For the text-containing cell, return its midpoint in [x, y] coordinate format. 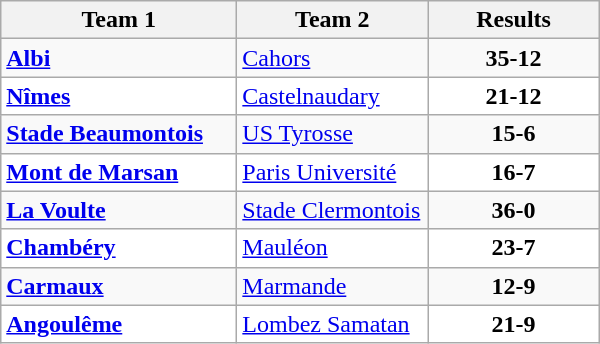
36-0 [514, 210]
Carmaux [119, 286]
Paris Université [332, 172]
Stade Beaumontois [119, 134]
Results [514, 20]
Cahors [332, 58]
16-7 [514, 172]
Nîmes [119, 96]
Castelnaudary [332, 96]
15-6 [514, 134]
Albi [119, 58]
21-9 [514, 324]
Angoulême [119, 324]
Lombez Samatan [332, 324]
Mont de Marsan [119, 172]
Team 2 [332, 20]
Marmande [332, 286]
Mauléon [332, 248]
23-7 [514, 248]
35-12 [514, 58]
Team 1 [119, 20]
La Voulte [119, 210]
Stade Clermontois [332, 210]
21-12 [514, 96]
12-9 [514, 286]
US Tyrosse [332, 134]
Chambéry [119, 248]
